Extract the (X, Y) coordinate from the center of the cell holding the provided text.  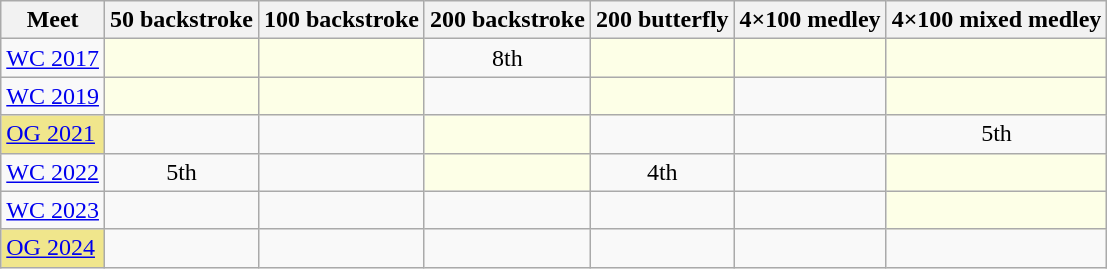
OG 2024 (53, 248)
8th (507, 58)
WC 2023 (53, 210)
200 butterfly (662, 20)
100 backstroke (341, 20)
OG 2021 (53, 134)
WC 2019 (53, 96)
Meet (53, 20)
50 backstroke (181, 20)
WC 2017 (53, 58)
200 backstroke (507, 20)
4×100 mixed medley (996, 20)
4th (662, 172)
WC 2022 (53, 172)
4×100 medley (810, 20)
